For the text-containing cell, return its midpoint in (x, y) coordinate format. 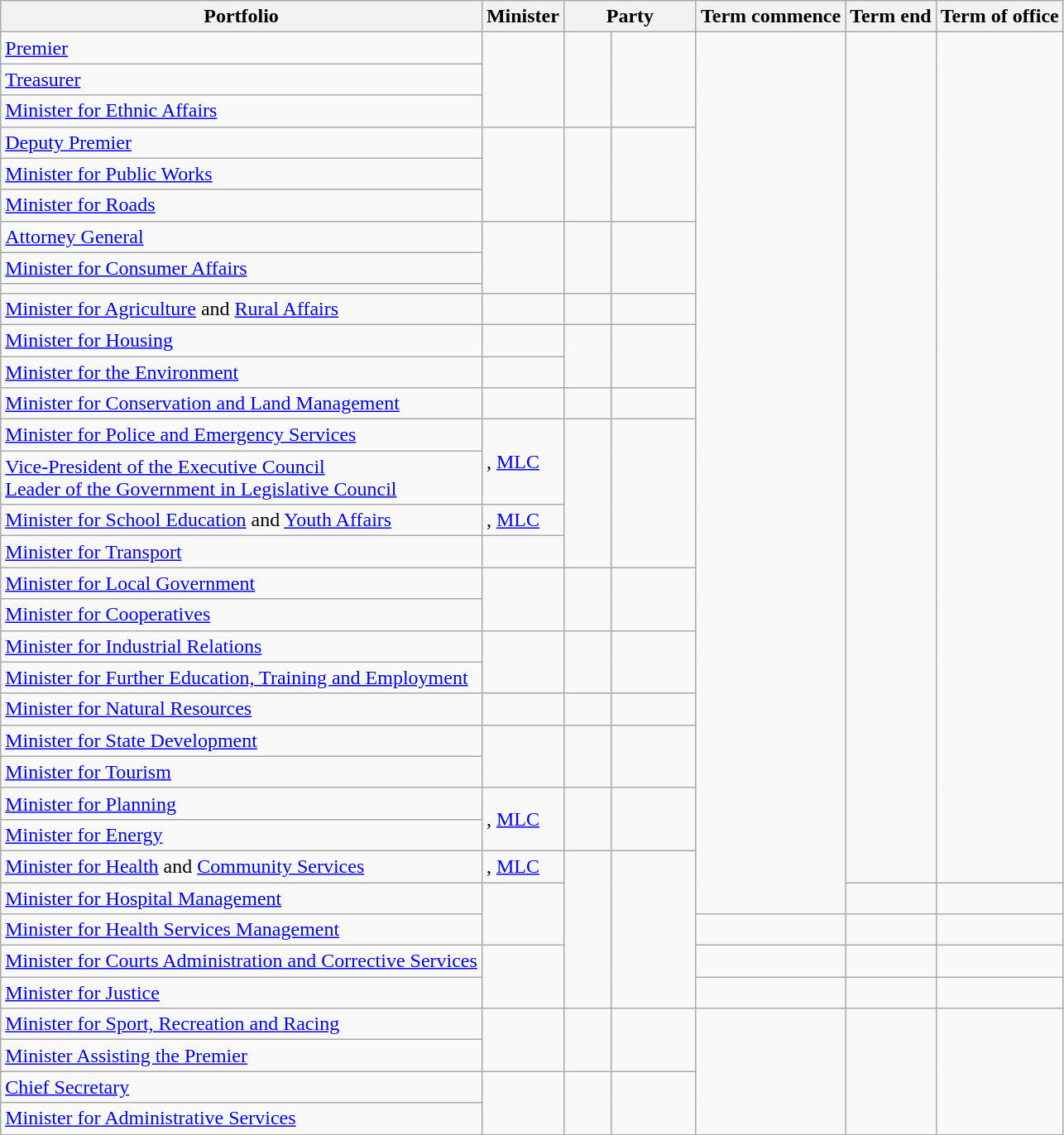
Premier (242, 48)
Term of office (999, 17)
Minister for State Development (242, 740)
Vice-President of the Executive CouncilLeader of the Government in Legislative Council (242, 478)
Minister Assisting the Premier (242, 1056)
Minister for Transport (242, 552)
Minister for Energy (242, 835)
Term commence (770, 17)
Minister (523, 17)
Minister for Health and Community Services (242, 866)
Minister for Local Government (242, 583)
Minister for the Environment (242, 371)
Minister for Tourism (242, 772)
Minister for Police and Emergency Services (242, 435)
Minister for School Education and Youth Affairs (242, 520)
Minister for Administrative Services (242, 1118)
Minister for Sport, Recreation and Racing (242, 1024)
Minister for Justice (242, 993)
Minister for Housing (242, 340)
Minister for Cooperatives (242, 615)
Minister for Natural Resources (242, 709)
Minister for Consumer Affairs (242, 268)
Attorney General (242, 237)
Treasurer (242, 79)
Minister for Health Services Management (242, 930)
Party (630, 17)
Minister for Hospital Management (242, 898)
Minister for Public Works (242, 174)
Minister for Conservation and Land Management (242, 404)
Minister for Industrial Relations (242, 646)
Chief Secretary (242, 1087)
Deputy Premier (242, 142)
Term end (891, 17)
Minister for Agriculture and Rural Affairs (242, 309)
Minister for Roads (242, 205)
Minister for Ethnic Affairs (242, 111)
Minister for Courts Administration and Corrective Services (242, 961)
Minister for Further Education, Training and Employment (242, 678)
Minister for Planning (242, 803)
Portfolio (242, 17)
